Scan for the cell matching the given text and deliver its [X, Y] coordinate at center. 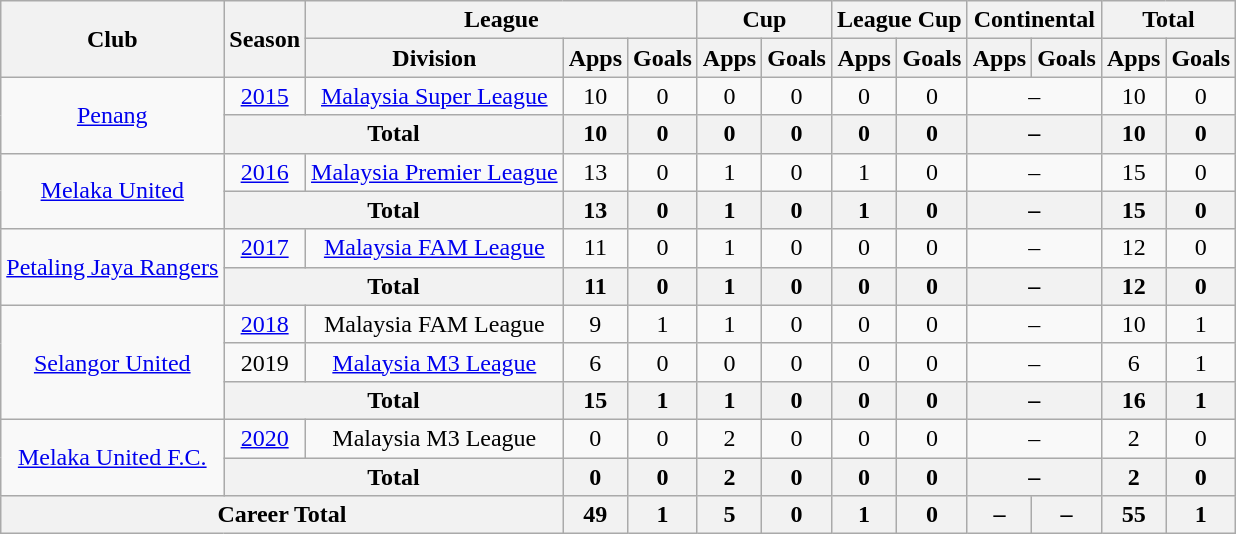
Continental [1034, 20]
2017 [265, 248]
2020 [265, 438]
Melaka United F.C. [112, 457]
Club [112, 39]
Petaling Jaya Rangers [112, 267]
2018 [265, 324]
League [502, 20]
16 [1133, 400]
55 [1133, 515]
9 [595, 324]
Season [265, 39]
Penang [112, 115]
2016 [265, 172]
Malaysia Super League [435, 96]
2019 [265, 362]
Cup [764, 20]
Malaysia Premier League [435, 172]
League Cup [899, 20]
Division [435, 58]
Melaka United [112, 191]
5 [729, 515]
49 [595, 515]
Career Total [282, 515]
2015 [265, 96]
Selangor United [112, 362]
